Search for the cell housing the specified text and yield its [x, y] center coordinate. 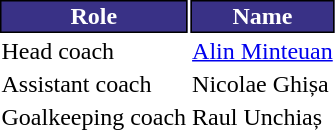
Head coach [94, 51]
Role [94, 16]
Name [263, 16]
Nicolae Ghișa [263, 84]
Assistant coach [94, 84]
Alin Minteuan [263, 51]
